For the text-containing cell, return its midpoint in [x, y] coordinate format. 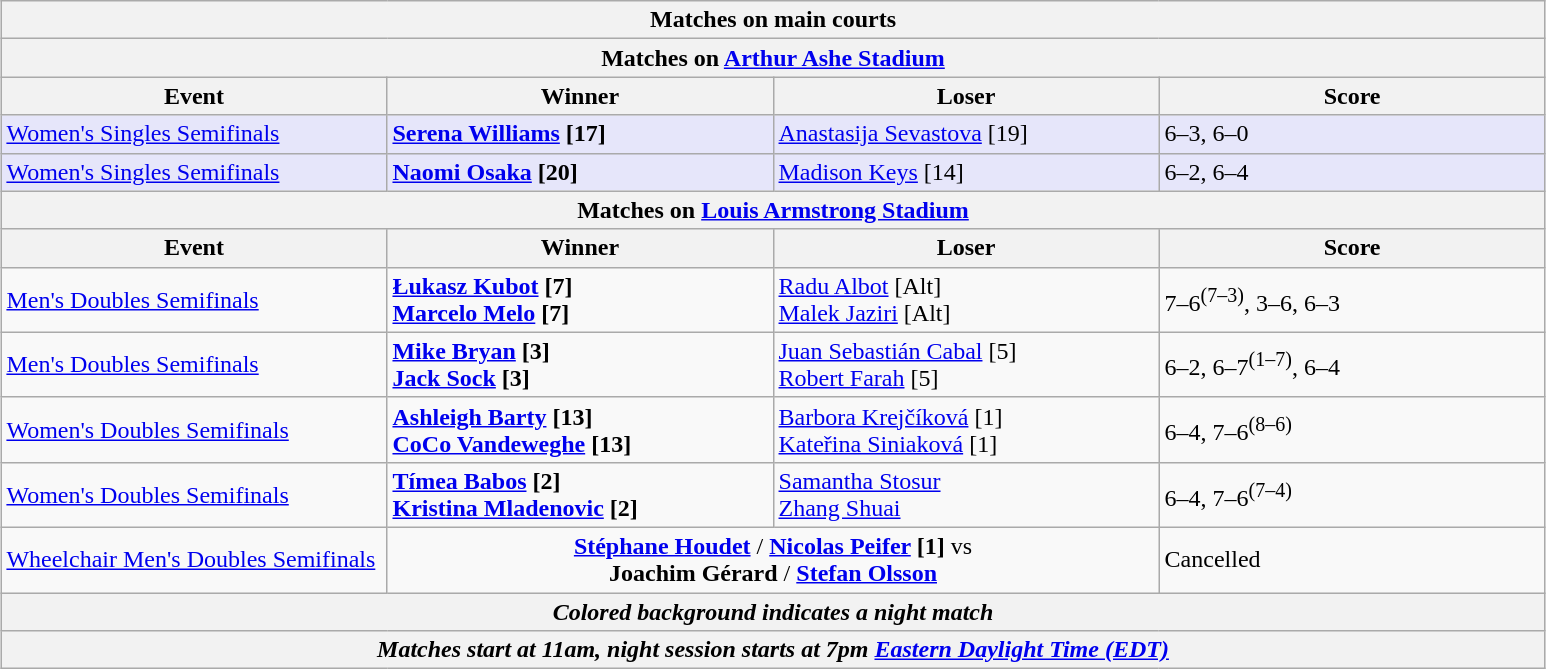
Colored background indicates a night match [773, 611]
Cancelled [1352, 560]
6–4, 7–6(8–6) [1352, 430]
Samantha Stosur Zhang Shuai [966, 494]
Matches on Louis Armstrong Stadium [773, 210]
6–4, 7–6(7–4) [1352, 494]
Matches on main courts [773, 20]
Radu Albot [Alt] Malek Jaziri [Alt] [966, 300]
Barbora Krejčíková [1] Kateřina Siniaková [1] [966, 430]
Stéphane Houdet / Nicolas Peifer [1] vs Joachim Gérard / Stefan Olsson [773, 560]
Serena Williams [17] [580, 134]
Juan Sebastián Cabal [5] Robert Farah [5] [966, 364]
Matches start at 11am, night session starts at 7pm Eastern Daylight Time (EDT) [773, 650]
6–3, 6–0 [1352, 134]
Mike Bryan [3] Jack Sock [3] [580, 364]
Madison Keys [14] [966, 172]
Ashleigh Barty [13] CoCo Vandeweghe [13] [580, 430]
Łukasz Kubot [7] Marcelo Melo [7] [580, 300]
6–2, 6–7(1–7), 6–4 [1352, 364]
7–6(7–3), 3–6, 6–3 [1352, 300]
Anastasija Sevastova [19] [966, 134]
Tímea Babos [2] Kristina Mladenovic [2] [580, 494]
Naomi Osaka [20] [580, 172]
Matches on Arthur Ashe Stadium [773, 58]
6–2, 6–4 [1352, 172]
Wheelchair Men's Doubles Semifinals [194, 560]
